Pinpoint the cell where the given text exists, returning its [X, Y] midpoint coordinate. 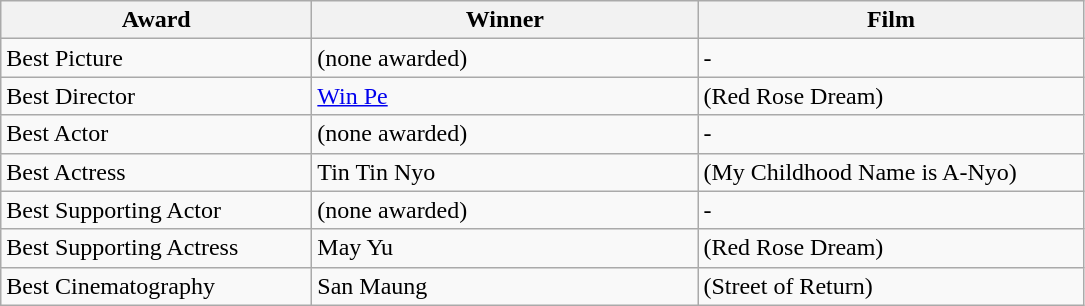
Win Pe [505, 96]
Winner [505, 20]
Best Director [156, 96]
(Street of Return) [891, 286]
San Maung [505, 286]
Tin Tin Nyo [505, 172]
Best Actor [156, 134]
Best Cinematography [156, 286]
Best Supporting Actress [156, 248]
Award [156, 20]
Best Supporting Actor [156, 210]
Best Actress [156, 172]
Best Picture [156, 58]
(My Childhood Name is A-Nyo) [891, 172]
Film [891, 20]
May Yu [505, 248]
